Find where the given text appears and provide that cell's center as (x, y) coordinate. 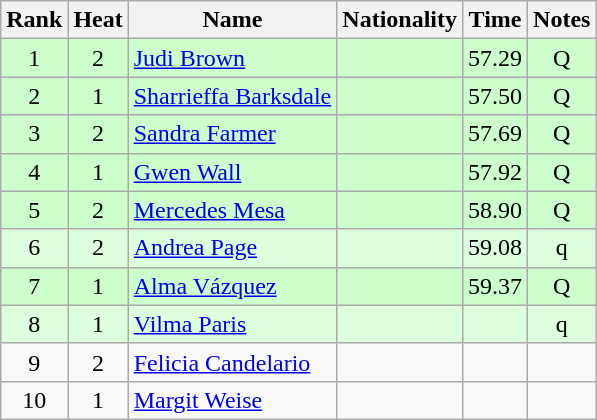
57.50 (496, 96)
58.90 (496, 210)
Alma Vázquez (232, 286)
57.69 (496, 134)
3 (34, 134)
57.92 (496, 172)
Notes (562, 20)
Sharrieffa Barksdale (232, 96)
59.08 (496, 248)
Rank (34, 20)
Judi Brown (232, 58)
Nationality (400, 20)
10 (34, 400)
4 (34, 172)
Sandra Farmer (232, 134)
Felicia Candelario (232, 362)
9 (34, 362)
6 (34, 248)
8 (34, 324)
5 (34, 210)
Mercedes Mesa (232, 210)
Heat (98, 20)
Margit Weise (232, 400)
57.29 (496, 58)
7 (34, 286)
Gwen Wall (232, 172)
Andrea Page (232, 248)
Vilma Paris (232, 324)
Name (232, 20)
Time (496, 20)
59.37 (496, 286)
